For the text-containing cell, return its midpoint in (x, y) coordinate format. 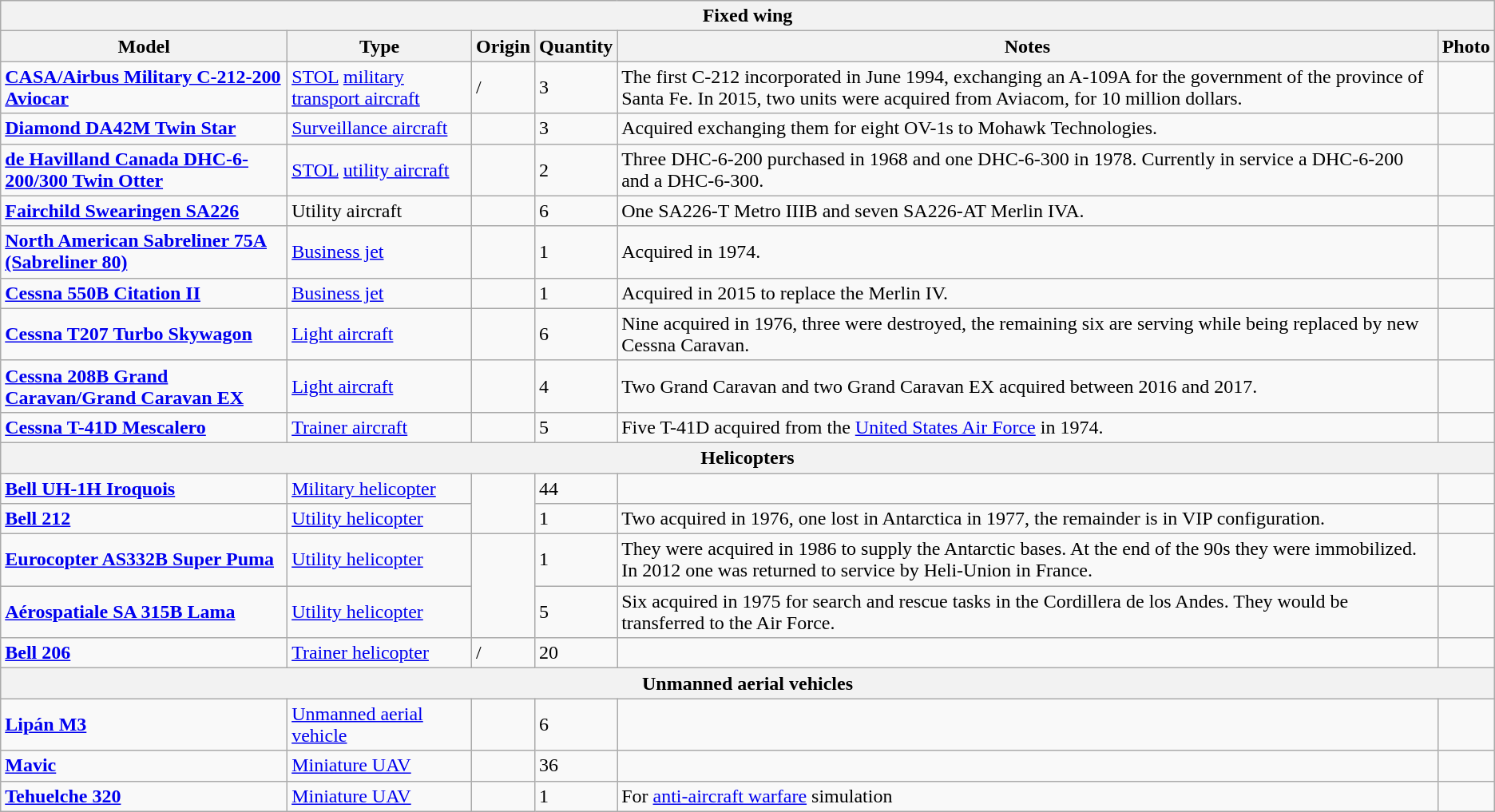
Quantity (577, 46)
Model (144, 46)
Lipán M3 (144, 725)
2 (577, 169)
Three DHC-6-200 purchased in 1968 and one DHC-6-300 in 1978. Currently in service a DHC-6-200 and a DHC-6-300. (1028, 169)
STOL utility aircraft (380, 169)
Photo (1466, 46)
Bell 212 (144, 519)
Unmanned aerial vehicles (747, 683)
Trainer aircraft (380, 427)
Type (380, 46)
36 (577, 766)
Aérospatiale SA 315B Lama (144, 612)
Acquired in 1974. (1028, 252)
North American Sabreliner 75A (Sabreliner 80) (144, 252)
20 (577, 653)
Origin (503, 46)
Six acquired in 1975 for search and rescue tasks in the Cordillera de los Andes. They would be transferred to the Air Force. (1028, 612)
Bell 206 (144, 653)
Surveillance aircraft (380, 129)
Trainer helicopter (380, 653)
Helicopters (747, 457)
Cessna 550B Citation II (144, 293)
Fairchild Swearingen SA226 (144, 211)
Two Grand Caravan and two Grand Caravan EX acquired between 2016 and 2017. (1028, 386)
Diamond DA42M Twin Star (144, 129)
Tehuelche 320 (144, 796)
Five T-41D acquired from the United States Air Force in 1974. (1028, 427)
Nine acquired in 1976, three were destroyed, the remaining six are serving while being replaced by new Cessna Caravan. (1028, 334)
Mavic (144, 766)
Military helicopter (380, 488)
Cessna T207 Turbo Skywagon (144, 334)
Two acquired in 1976, one lost in Antarctica in 1977, the remainder is in VIP configuration. (1028, 519)
Bell UH-1H Iroquois (144, 488)
44 (577, 488)
4 (577, 386)
STOL military transport aircraft (380, 88)
Acquired in 2015 to replace the Merlin IV. (1028, 293)
CASA/Airbus Military C-212-200 Aviocar (144, 88)
Utility aircraft (380, 211)
Cessna 208B Grand Caravan/Grand Caravan EX (144, 386)
For anti-aircraft warfare simulation (1028, 796)
de Havilland Canada DHC-6-200/300 Twin Otter (144, 169)
Unmanned aerial vehicle (380, 725)
Eurocopter AS332B Super Puma (144, 560)
One SA226-T Metro IIIB and seven SA226-AT Merlin IVA. (1028, 211)
Notes (1028, 46)
Acquired exchanging them for eight OV-1s to Mohawk Technologies. (1028, 129)
Fixed wing (747, 16)
Cessna T-41D Mescalero (144, 427)
